Capture the cell that displays the provided text and extract its (X, Y) central coordinate. 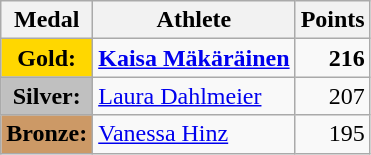
Laura Dahlmeier (194, 96)
Points (332, 20)
195 (332, 134)
Bronze: (47, 134)
Vanessa Hinz (194, 134)
216 (332, 58)
207 (332, 96)
Kaisa Mäkäräinen (194, 58)
Gold: (47, 58)
Athlete (194, 20)
Silver: (47, 96)
Medal (47, 20)
